Find where the given text appears and provide that cell's center as (x, y) coordinate. 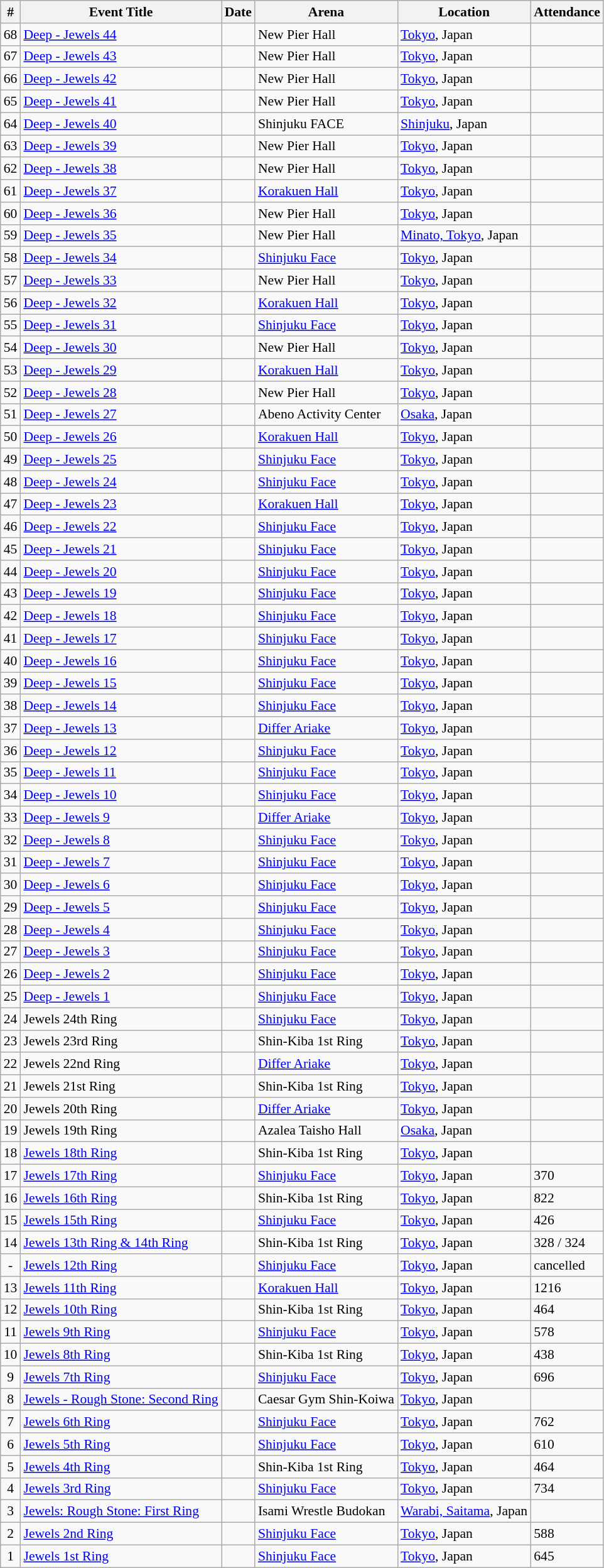
25 (11, 997)
42 (11, 616)
40 (11, 661)
16 (11, 1198)
Deep - Jewels 6 (121, 885)
Deep - Jewels 43 (121, 57)
24 (11, 1019)
Deep - Jewels 29 (121, 370)
Deep - Jewels 22 (121, 527)
Deep - Jewels 36 (121, 214)
Caesar Gym Shin-Koiwa (326, 1400)
1 (11, 1556)
cancelled (567, 1265)
34 (11, 795)
Minato, Tokyo, Japan (464, 236)
55 (11, 325)
35 (11, 773)
Jewels 11th Ring (121, 1288)
17 (11, 1176)
6 (11, 1444)
Deep - Jewels 21 (121, 549)
Jewels 21st Ring (121, 1086)
Warabi, Saitama, Japan (464, 1511)
Jewels 4th Ring (121, 1467)
Jewels 23rd Ring (121, 1042)
54 (11, 348)
Date (239, 12)
Deep - Jewels 35 (121, 236)
Deep - Jewels 33 (121, 281)
62 (11, 169)
23 (11, 1042)
Jewels 6th Ring (121, 1422)
Deep - Jewels 12 (121, 751)
67 (11, 57)
Deep - Jewels 13 (121, 728)
Deep - Jewels 10 (121, 795)
65 (11, 102)
Deep - Jewels 23 (121, 504)
57 (11, 281)
Deep - Jewels 44 (121, 35)
11 (11, 1332)
52 (11, 393)
Jewels 9th Ring (121, 1332)
Deep - Jewels 27 (121, 415)
Jewels 13th Ring & 14th Ring (121, 1243)
426 (567, 1221)
Deep - Jewels 32 (121, 303)
7 (11, 1422)
- (11, 1265)
Jewels 5th Ring (121, 1444)
Deep - Jewels 18 (121, 616)
18 (11, 1153)
Deep - Jewels 11 (121, 773)
Jewels 10th Ring (121, 1310)
Deep - Jewels 39 (121, 146)
328 / 324 (567, 1243)
Jewels 15th Ring (121, 1221)
Deep - Jewels 14 (121, 706)
26 (11, 974)
5 (11, 1467)
Jewels 18th Ring (121, 1153)
Jewels 7th Ring (121, 1377)
Deep - Jewels 17 (121, 639)
Deep - Jewels 25 (121, 460)
645 (567, 1556)
Deep - Jewels 20 (121, 572)
610 (567, 1444)
14 (11, 1243)
27 (11, 952)
45 (11, 549)
Deep - Jewels 37 (121, 191)
Jewels 16th Ring (121, 1198)
33 (11, 818)
29 (11, 907)
Jewels 1st Ring (121, 1556)
48 (11, 482)
Deep - Jewels 5 (121, 907)
Jewels 19th Ring (121, 1131)
578 (567, 1332)
56 (11, 303)
Deep - Jewels 31 (121, 325)
Jewels 22nd Ring (121, 1064)
# (11, 12)
32 (11, 840)
Deep - Jewels 15 (121, 683)
Deep - Jewels 2 (121, 974)
68 (11, 35)
13 (11, 1288)
28 (11, 930)
66 (11, 79)
Deep - Jewels 38 (121, 169)
Location (464, 12)
Jewels 20th Ring (121, 1109)
Jewels 24th Ring (121, 1019)
Deep - Jewels 42 (121, 79)
20 (11, 1109)
Deep - Jewels 16 (121, 661)
Jewels 8th Ring (121, 1355)
50 (11, 437)
Deep - Jewels 19 (121, 594)
38 (11, 706)
21 (11, 1086)
588 (567, 1534)
60 (11, 214)
47 (11, 504)
Deep - Jewels 7 (121, 863)
Attendance (567, 12)
31 (11, 863)
2 (11, 1534)
Deep - Jewels 9 (121, 818)
53 (11, 370)
734 (567, 1489)
Deep - Jewels 41 (121, 102)
61 (11, 191)
438 (567, 1355)
58 (11, 258)
Shinjuku, Japan (464, 124)
Shinjuku FACE (326, 124)
30 (11, 885)
Isami Wrestle Budokan (326, 1511)
Arena (326, 12)
Jewels 17th Ring (121, 1176)
8 (11, 1400)
Deep - Jewels 28 (121, 393)
12 (11, 1310)
41 (11, 639)
Jewels - Rough Stone: Second Ring (121, 1400)
Deep - Jewels 30 (121, 348)
39 (11, 683)
370 (567, 1176)
Abeno Activity Center (326, 415)
10 (11, 1355)
Jewels: Rough Stone: First Ring (121, 1511)
Jewels 2nd Ring (121, 1534)
696 (567, 1377)
37 (11, 728)
Deep - Jewels 34 (121, 258)
64 (11, 124)
19 (11, 1131)
Jewels 12th Ring (121, 1265)
63 (11, 146)
Deep - Jewels 26 (121, 437)
Deep - Jewels 4 (121, 930)
46 (11, 527)
Deep - Jewels 1 (121, 997)
1216 (567, 1288)
Deep - Jewels 8 (121, 840)
15 (11, 1221)
51 (11, 415)
44 (11, 572)
Deep - Jewels 40 (121, 124)
3 (11, 1511)
22 (11, 1064)
43 (11, 594)
59 (11, 236)
822 (567, 1198)
Event Title (121, 12)
4 (11, 1489)
49 (11, 460)
36 (11, 751)
Azalea Taisho Hall (326, 1131)
Deep - Jewels 24 (121, 482)
Deep - Jewels 3 (121, 952)
Jewels 3rd Ring (121, 1489)
762 (567, 1422)
9 (11, 1377)
